For the text-containing cell, return its midpoint in [x, y] coordinate format. 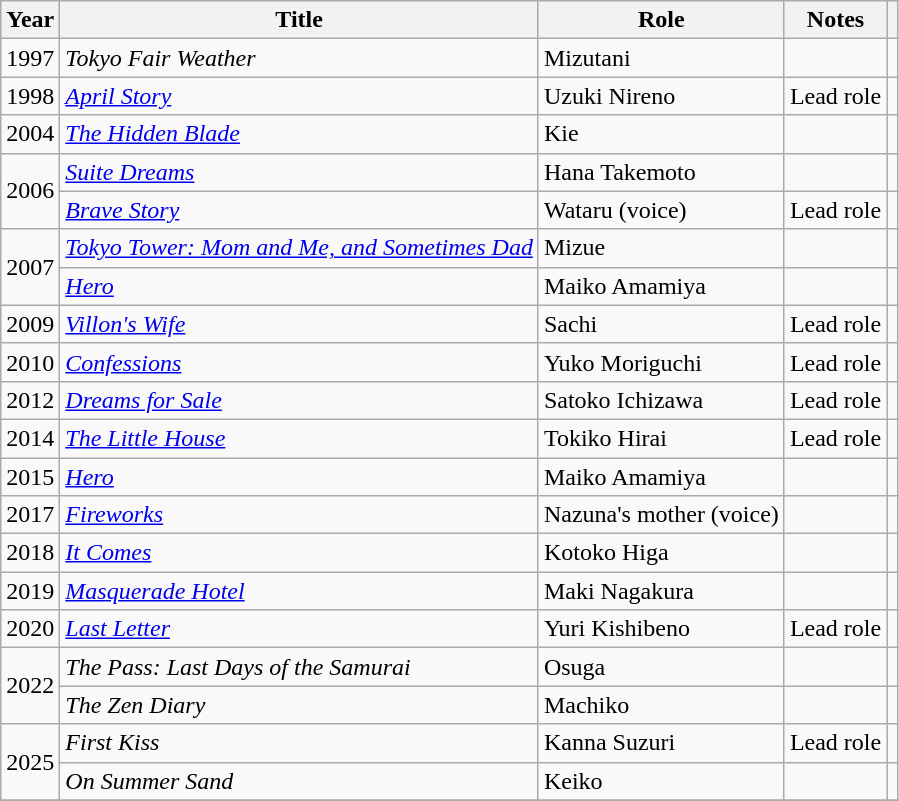
Title [300, 20]
The Zen Diary [300, 705]
Kie [661, 134]
Osuga [661, 667]
Notes [835, 20]
Suite Dreams [300, 172]
The Pass: Last Days of the Samurai [300, 667]
1997 [30, 58]
First Kiss [300, 743]
Yuko Moriguchi [661, 362]
2025 [30, 762]
2020 [30, 629]
Kotoko Higa [661, 553]
Wataru (voice) [661, 210]
2010 [30, 362]
Tokiko Hirai [661, 438]
Tokyo Tower: Mom and Me, and Sometimes Dad [300, 248]
The Hidden Blade [300, 134]
2019 [30, 591]
2012 [30, 400]
Tokyo Fair Weather [300, 58]
Hana Takemoto [661, 172]
2009 [30, 324]
April Story [300, 96]
2014 [30, 438]
On Summer Sand [300, 781]
2015 [30, 477]
Villon's Wife [300, 324]
Year [30, 20]
Yuri Kishibeno [661, 629]
Dreams for Sale [300, 400]
2007 [30, 267]
Masquerade Hotel [300, 591]
Last Letter [300, 629]
Brave Story [300, 210]
Machiko [661, 705]
Kanna Suzuri [661, 743]
Sachi [661, 324]
Fireworks [300, 515]
Keiko [661, 781]
Role [661, 20]
Satoko Ichizawa [661, 400]
1998 [30, 96]
Confessions [300, 362]
2022 [30, 686]
Mizutani [661, 58]
2006 [30, 191]
Uzuki Nireno [661, 96]
Maki Nagakura [661, 591]
Nazuna's mother (voice) [661, 515]
2018 [30, 553]
The Little House [300, 438]
2017 [30, 515]
Mizue [661, 248]
2004 [30, 134]
It Comes [300, 553]
